Capture the cell that displays the provided text and extract its [X, Y] central coordinate. 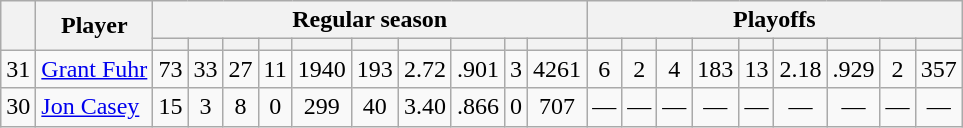
4 [674, 69]
Jon Casey [94, 107]
193 [374, 69]
.929 [854, 69]
2.72 [424, 69]
15 [170, 107]
1940 [322, 69]
357 [938, 69]
Regular season [370, 20]
13 [756, 69]
183 [716, 69]
.866 [478, 107]
73 [170, 69]
2.18 [800, 69]
31 [18, 69]
40 [374, 107]
.901 [478, 69]
299 [322, 107]
Player [94, 26]
Playoffs [775, 20]
Grant Fuhr [94, 69]
33 [206, 69]
3.40 [424, 107]
30 [18, 107]
11 [275, 69]
27 [240, 69]
707 [558, 107]
4261 [558, 69]
6 [604, 69]
8 [240, 107]
